Find where the given text appears and provide that cell's center as (X, Y) coordinate. 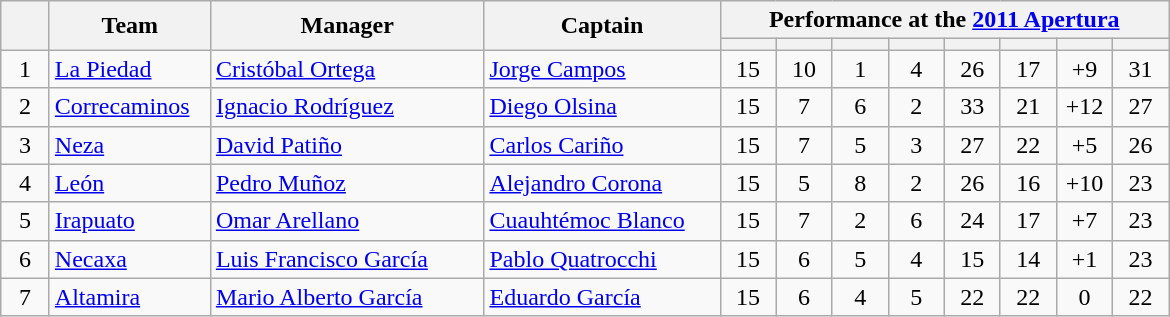
21 (1028, 107)
Captain (602, 26)
Altamira (130, 297)
La Piedad (130, 69)
+1 (1084, 259)
33 (972, 107)
David Patiño (347, 145)
Neza (130, 145)
Mario Alberto García (347, 297)
24 (972, 221)
Omar Arellano (347, 221)
Luis Francisco García (347, 259)
Team (130, 26)
16 (1028, 183)
Correcaminos (130, 107)
Irapuato (130, 221)
León (130, 183)
Manager (347, 26)
Cristóbal Ortega (347, 69)
+12 (1084, 107)
+10 (1084, 183)
Ignacio Rodríguez (347, 107)
10 (804, 69)
Pablo Quatrocchi (602, 259)
+9 (1084, 69)
Cuauhtémoc Blanco (602, 221)
0 (1084, 297)
+7 (1084, 221)
Diego Olsina (602, 107)
Necaxa (130, 259)
14 (1028, 259)
Pedro Muñoz (347, 183)
31 (1140, 69)
Carlos Cariño (602, 145)
Eduardo García (602, 297)
Jorge Campos (602, 69)
+5 (1084, 145)
Performance at the 2011 Apertura (944, 20)
8 (860, 183)
Alejandro Corona (602, 183)
